Return the (X, Y) coordinate for the center point of the cell that contains the specified text.  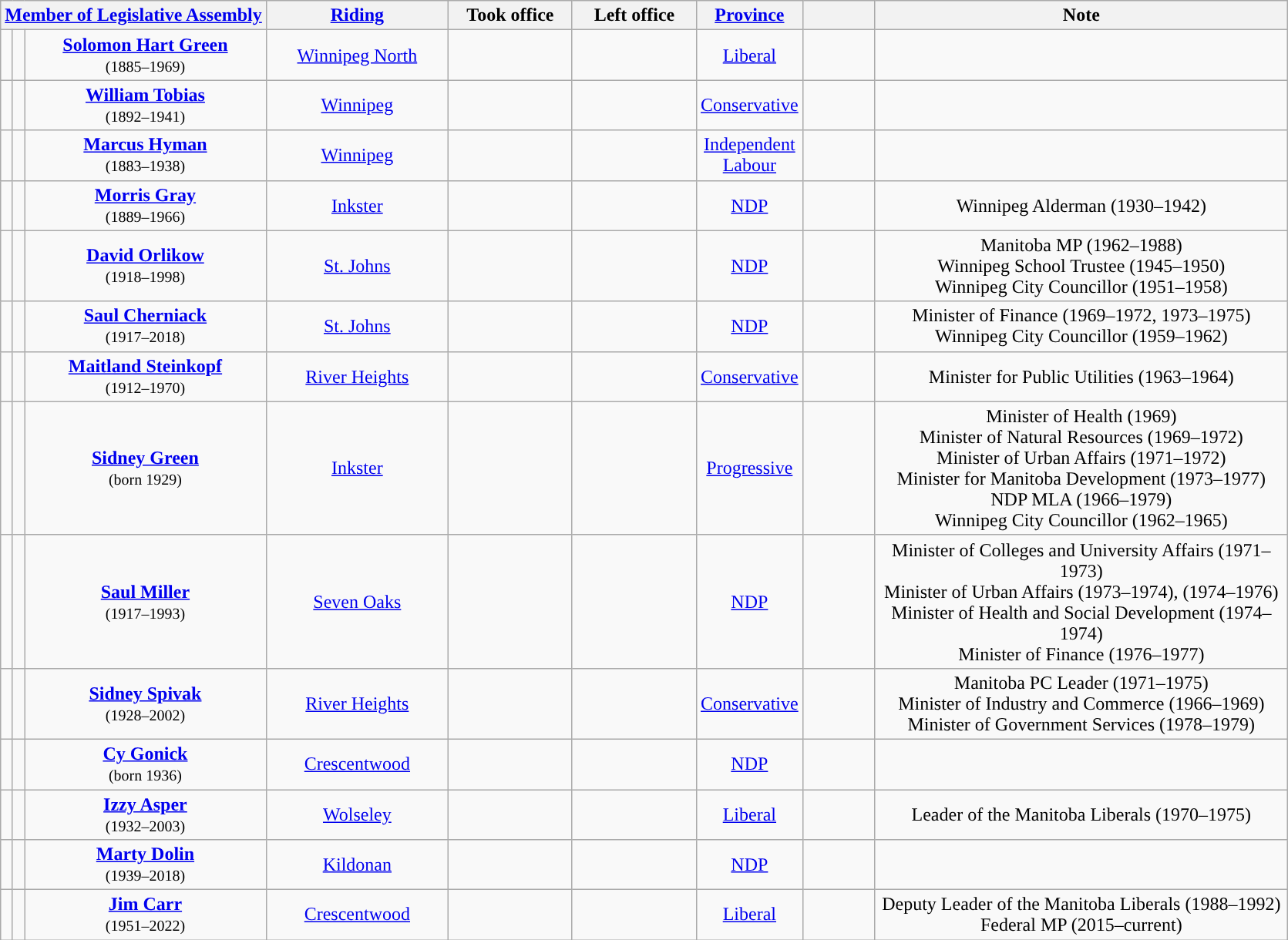
William Tobias(1892–1941) (146, 105)
Progressive (750, 468)
Seven Oaks (357, 601)
Winnipeg North (357, 55)
Winnipeg Alderman (1930–1942) (1081, 205)
Morris Gray(1889–1966) (146, 205)
Sidney Spivak(1928–2002) (146, 703)
Manitoba PC Leader (1971–1975)Minister of Industry and Commerce (1966–1969)Minister of Government Services (1978–1979) (1081, 703)
Solomon Hart Green(1885–1969) (146, 55)
Riding (357, 15)
Note (1081, 15)
Maitland Steinkopf(1912–1970) (146, 376)
Cy Gonick(born 1936) (146, 764)
Sidney Green(born 1929) (146, 468)
Saul Cherniack(1917–2018) (146, 327)
Marty Dolin(1939–2018) (146, 864)
Member of Legislative Assembly (134, 15)
Marcus Hyman(1883–1938) (146, 156)
Jim Carr(1951–2022) (146, 915)
Province (750, 15)
Wolseley (357, 814)
Minister of Finance (1969–1972, 1973–1975)Winnipeg City Councillor (1959–1962) (1081, 327)
Kildonan (357, 864)
Manitoba MP (1962–1988)Winnipeg School Trustee (1945–1950)Winnipeg City Councillor (1951–1958) (1081, 266)
Minister for Public Utilities (1963–1964) (1081, 376)
Leader of the Manitoba Liberals (1970–1975) (1081, 814)
David Orlikow(1918–1998) (146, 266)
Independent Labour (750, 156)
Left office (634, 15)
Izzy Asper(1932–2003) (146, 814)
Took office (510, 15)
Saul Miller(1917–1993) (146, 601)
Deputy Leader of the Manitoba Liberals (1988–1992)Federal MP (2015–current) (1081, 915)
